Locate the cell with the specified text and output its [X, Y] center coordinate. 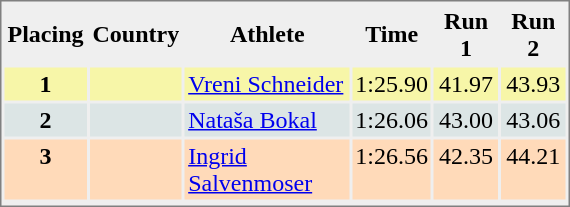
Nataša Bokal [267, 120]
Placing [45, 34]
1 [45, 84]
3 [45, 170]
Ingrid Salvenmoser [267, 170]
Time [392, 34]
Vreni Schneider [267, 84]
1:25.90 [392, 84]
2 [45, 120]
Athlete [267, 34]
43.93 [533, 84]
Run 1 [466, 34]
42.35 [466, 170]
44.21 [533, 170]
Country [136, 34]
1:26.06 [392, 120]
1:26.56 [392, 170]
43.06 [533, 120]
Run 2 [533, 34]
43.00 [466, 120]
41.97 [466, 84]
